Capture the cell that displays the provided text and extract its [X, Y] central coordinate. 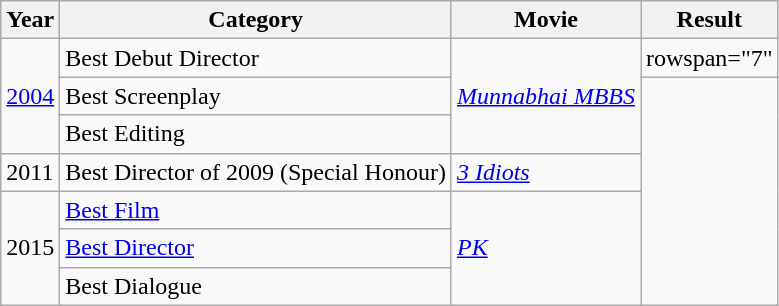
Best Debut Director [256, 58]
Best Editing [256, 134]
Movie [546, 20]
2011 [30, 172]
Result [709, 20]
Category [256, 20]
rowspan="7" [709, 58]
3 Idiots [546, 172]
Best Director of 2009 (Special Honour) [256, 172]
2004 [30, 96]
Munnabhai MBBS [546, 96]
Best Screenplay [256, 96]
Year [30, 20]
Best Film [256, 210]
PK [546, 248]
Best Dialogue [256, 286]
Best Director [256, 248]
2015 [30, 248]
